Pinpoint the cell where the given text exists, returning its [X, Y] midpoint coordinate. 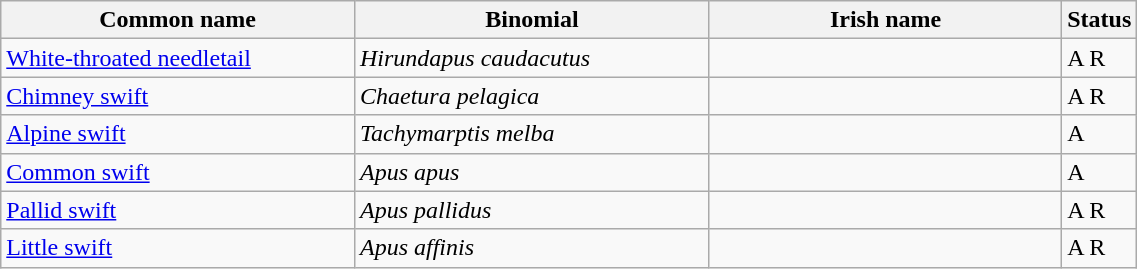
Common name [178, 20]
Status [1100, 20]
Chimney swift [178, 96]
White-throated needletail [178, 58]
Common swift [178, 172]
Pallid swift [178, 210]
Hirundapus caudacutus [532, 58]
Alpine swift [178, 134]
Apus affinis [532, 248]
Tachymarptis melba [532, 134]
Apus apus [532, 172]
Chaetura pelagica [532, 96]
Little swift [178, 248]
Apus pallidus [532, 210]
Binomial [532, 20]
Irish name [885, 20]
